Determine the (X, Y) coordinate at the center of the cell enclosing the given text.  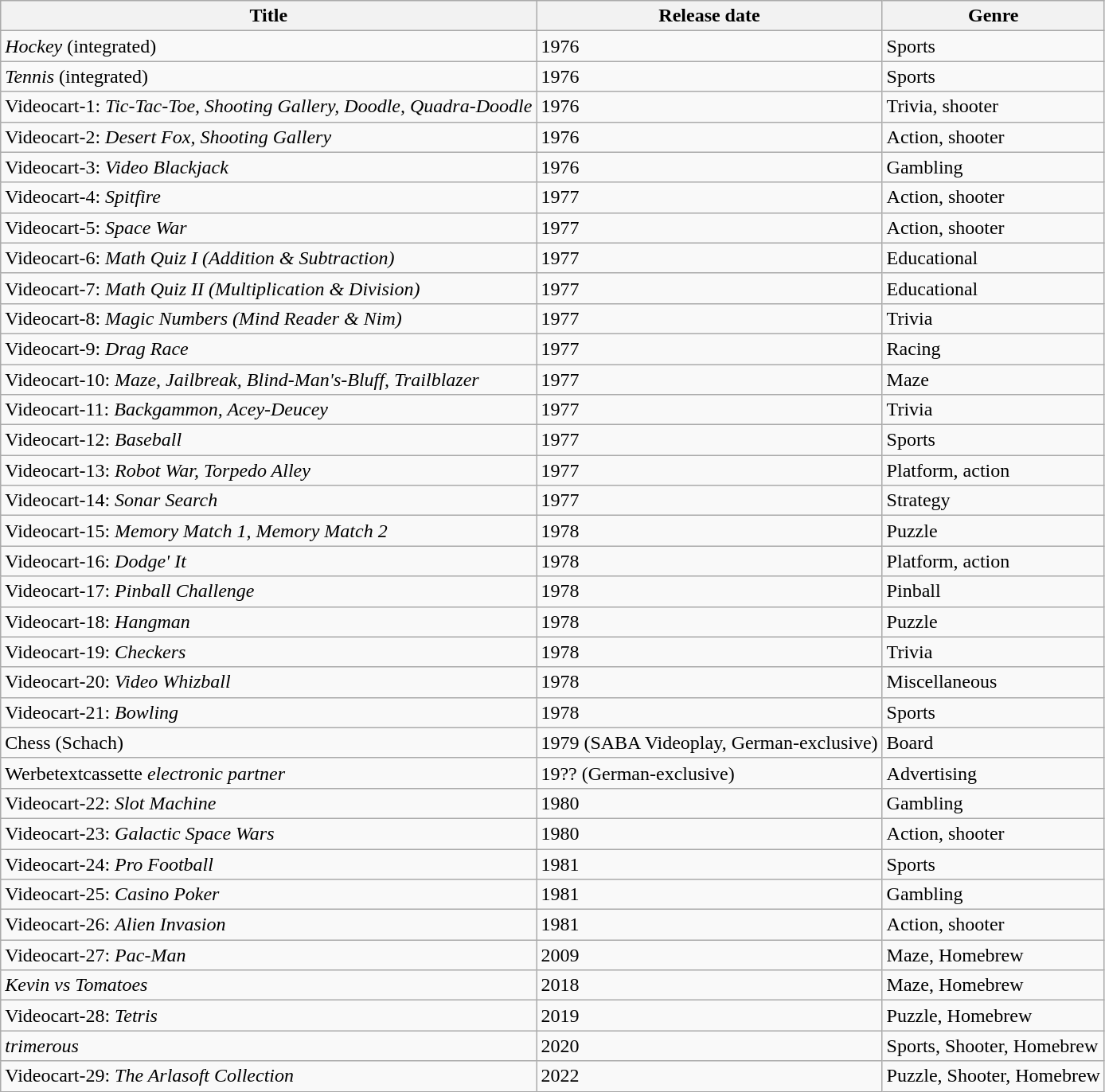
Sports, Shooter, Homebrew (994, 1046)
Board (994, 743)
Puzzle, Shooter, Homebrew (994, 1076)
Videocart-26: Alien Invasion (269, 925)
Videocart-24: Pro Football (269, 864)
Werbetextcassette electronic partner (269, 773)
trimerous (269, 1046)
Videocart-9: Drag Race (269, 349)
Racing (994, 349)
2009 (709, 955)
Videocart-19: Checkers (269, 652)
Videocart-5: Space War (269, 228)
Strategy (994, 501)
Maze (994, 380)
Chess (Schach) (269, 743)
1979 (SABA Videoplay, German-exclusive) (709, 743)
Videocart-13: Robot War, Torpedo Alley (269, 470)
Advertising (994, 773)
Videocart-16: Dodge' It (269, 561)
Videocart-22: Slot Machine (269, 803)
Pinball (994, 591)
Videocart-20: Video Whizball (269, 682)
Title (269, 16)
Videocart-4: Spitfire (269, 197)
Videocart-1: Tic-Tac-Toe, Shooting Gallery, Doodle, Quadra-Doodle (269, 107)
2018 (709, 985)
2019 (709, 1016)
Kevin vs Tomatoes (269, 985)
Videocart-3: Video Blackjack (269, 167)
2022 (709, 1076)
Hockey (integrated) (269, 46)
Videocart-25: Casino Poker (269, 895)
Videocart-7: Math Quiz II (Multiplication & Division) (269, 288)
19?? (German-exclusive) (709, 773)
Videocart-18: Hangman (269, 622)
Videocart-17: Pinball Challenge (269, 591)
Videocart-29: The Arlasoft Collection (269, 1076)
Videocart-12: Baseball (269, 440)
Puzzle, Homebrew (994, 1016)
Videocart-11: Backgammon, Acey-Deucey (269, 410)
Videocart-2: Desert Fox, Shooting Gallery (269, 137)
Genre (994, 16)
Release date (709, 16)
Videocart-23: Galactic Space Wars (269, 833)
Videocart-21: Bowling (269, 712)
Trivia, shooter (994, 107)
Tennis (integrated) (269, 76)
Videocart-15: Memory Match 1, Memory Match 2 (269, 531)
Miscellaneous (994, 682)
2020 (709, 1046)
Videocart-6: Math Quiz I (Addition & Subtraction) (269, 258)
Videocart-27: Pac-Man (269, 955)
Videocart-14: Sonar Search (269, 501)
Videocart-28: Tetris (269, 1016)
Videocart-8: Magic Numbers (Mind Reader & Nim) (269, 318)
Videocart-10: Maze, Jailbreak, Blind-Man's-Bluff, Trailblazer (269, 380)
